Return the (x, y) coordinate for the center point of the cell that contains the specified text.  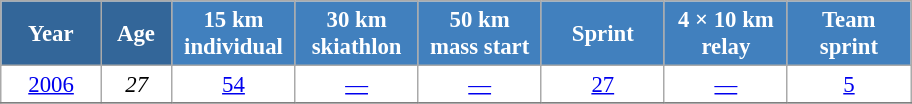
5 (848, 85)
30 km skiathlon (356, 34)
15 km individual (234, 34)
Age (136, 34)
Sprint (602, 34)
50 km mass start (480, 34)
4 × 10 km relay (726, 34)
54 (234, 85)
Team sprint (848, 34)
Year (52, 34)
2006 (52, 85)
